From the cell containing the given text, extract its center point as (x, y) coordinate. 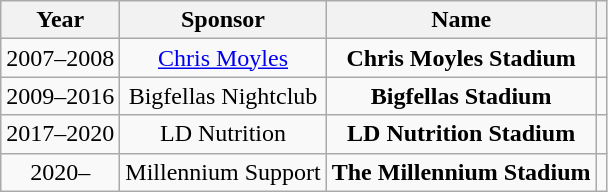
LD Nutrition Stadium (461, 134)
2020– (60, 172)
Name (461, 20)
Sponsor (223, 20)
Year (60, 20)
LD Nutrition (223, 134)
Chris Moyles (223, 58)
2017–2020 (60, 134)
2009–2016 (60, 96)
Bigfellas Stadium (461, 96)
Millennium Support (223, 172)
2007–2008 (60, 58)
The Millennium Stadium (461, 172)
Chris Moyles Stadium (461, 58)
Bigfellas Nightclub (223, 96)
